Locate the cell with the specified text and output its [x, y] center coordinate. 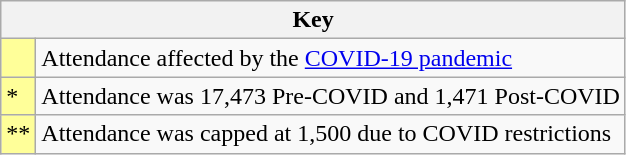
Attendance affected by the COVID-19 pandemic [331, 58]
Attendance was 17,473 Pre-COVID and 1,471 Post-COVID [331, 96]
Key [314, 20]
** [18, 134]
* [18, 96]
Attendance was capped at 1,500 due to COVID restrictions [331, 134]
